From the cell containing the given text, extract its center point as [X, Y] coordinate. 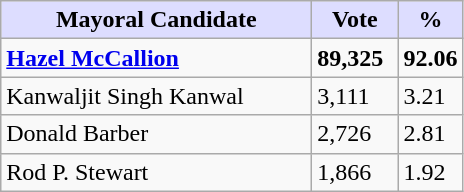
1,866 [355, 172]
1.92 [430, 172]
2.81 [430, 134]
3.21 [430, 96]
92.06 [430, 58]
% [430, 20]
Kanwaljit Singh Kanwal [156, 96]
2,726 [355, 134]
Vote [355, 20]
89,325 [355, 58]
Donald Barber [156, 134]
Hazel McCallion [156, 58]
3,111 [355, 96]
Mayoral Candidate [156, 20]
Rod P. Stewart [156, 172]
